Provide the (x, y) coordinate of the cell's center where the given text is located.  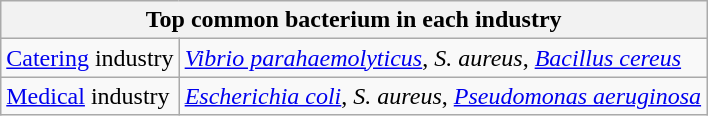
Medical industry (90, 96)
Top common bacterium in each industry (354, 20)
Catering industry (90, 58)
Vibrio parahaemolyticus, S. aureus, Bacillus cereus (442, 58)
Escherichia coli, S. aureus, Pseudomonas aeruginosa (442, 96)
